Capture the cell that displays the provided text and extract its [x, y] central coordinate. 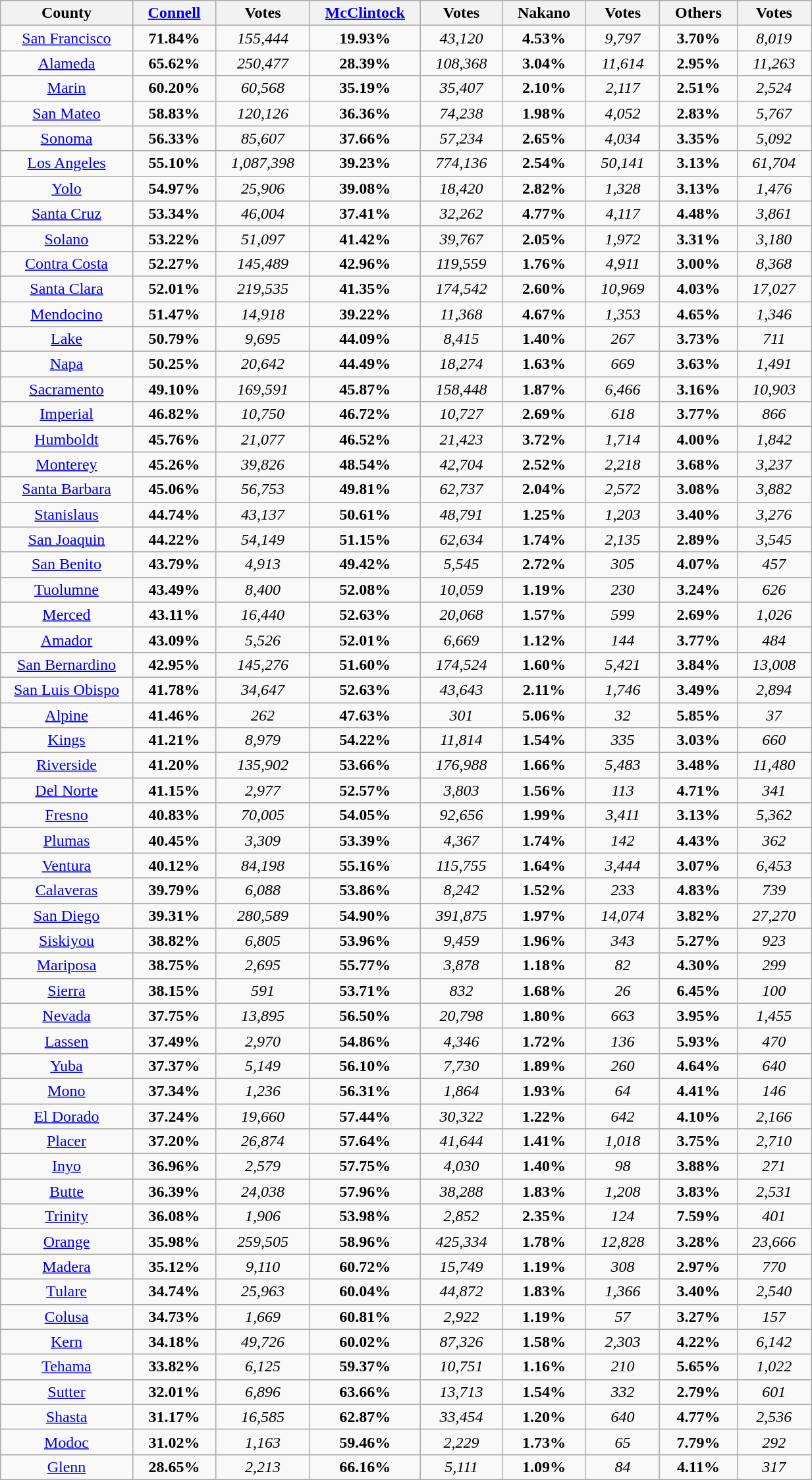
2,540 [774, 1292]
Inyo [67, 1166]
3.88% [698, 1166]
11,480 [774, 765]
32.01% [174, 1392]
14,074 [623, 916]
230 [623, 589]
6,453 [774, 865]
20,068 [461, 615]
10,903 [774, 389]
42.96% [365, 263]
34,647 [263, 690]
1,026 [774, 615]
1.09% [544, 1467]
2,531 [774, 1192]
41.35% [365, 288]
3,882 [774, 489]
120,126 [263, 113]
642 [623, 1116]
54.05% [365, 815]
115,755 [461, 865]
3,878 [461, 966]
37.49% [174, 1041]
739 [774, 891]
1.96% [544, 941]
Nevada [67, 1016]
6,805 [263, 941]
618 [623, 414]
2.11% [544, 690]
4.22% [698, 1342]
30,322 [461, 1116]
1,087,398 [263, 163]
31.17% [174, 1417]
Tuolumne [67, 589]
65 [623, 1442]
2.83% [698, 113]
100 [774, 991]
7,730 [461, 1066]
53.96% [365, 941]
6,125 [263, 1367]
8,019 [774, 38]
2,536 [774, 1417]
60,568 [263, 88]
44.49% [365, 364]
5,149 [263, 1066]
56.31% [365, 1091]
56,753 [263, 489]
1,203 [623, 514]
2.51% [698, 88]
26,874 [263, 1141]
53.71% [365, 991]
San Joaquin [67, 539]
38.82% [174, 941]
119,559 [461, 263]
5.06% [544, 715]
Placer [67, 1141]
53.22% [174, 238]
6,896 [263, 1392]
6,466 [623, 389]
4,052 [623, 113]
3.49% [698, 690]
9,110 [263, 1267]
362 [774, 840]
Orange [67, 1242]
5,092 [774, 138]
38.75% [174, 966]
46.52% [365, 439]
135,902 [263, 765]
9,797 [623, 38]
45.26% [174, 464]
4.83% [698, 891]
3,276 [774, 514]
Madera [67, 1267]
3.73% [698, 339]
Sierra [67, 991]
32,262 [461, 213]
13,713 [461, 1392]
136 [623, 1041]
8,242 [461, 891]
60.81% [365, 1317]
1,236 [263, 1091]
174,524 [461, 665]
169,591 [263, 389]
305 [623, 564]
4.67% [544, 314]
Los Angeles [67, 163]
2.52% [544, 464]
1,669 [263, 1317]
23,666 [774, 1242]
923 [774, 941]
44.09% [365, 339]
35.98% [174, 1242]
5,545 [461, 564]
58.96% [365, 1242]
3.70% [698, 38]
84 [623, 1467]
Marin [67, 88]
41,644 [461, 1141]
11,814 [461, 740]
1.58% [544, 1342]
1,746 [623, 690]
Lake [67, 339]
Others [698, 13]
51.60% [365, 665]
39.31% [174, 916]
663 [623, 1016]
59.37% [365, 1367]
53.86% [365, 891]
142 [623, 840]
267 [623, 339]
Humboldt [67, 439]
10,727 [461, 414]
425,334 [461, 1242]
31.02% [174, 1442]
43.49% [174, 589]
38.15% [174, 991]
1.64% [544, 865]
3,444 [623, 865]
155,444 [263, 38]
4,346 [461, 1041]
39.23% [365, 163]
210 [623, 1367]
Sutter [67, 1392]
145,489 [263, 263]
57.64% [365, 1141]
Kings [67, 740]
15,749 [461, 1267]
Imperial [67, 414]
2,303 [623, 1342]
27,270 [774, 916]
51.47% [174, 314]
3,180 [774, 238]
260 [623, 1066]
36.39% [174, 1192]
1.68% [544, 991]
43,643 [461, 690]
3,861 [774, 213]
5,362 [774, 815]
43.11% [174, 615]
145,276 [263, 665]
1.66% [544, 765]
3,237 [774, 464]
84,198 [263, 865]
41.42% [365, 238]
1.20% [544, 1417]
3.72% [544, 439]
47.63% [365, 715]
28.65% [174, 1467]
Plumas [67, 840]
98 [623, 1166]
Contra Costa [67, 263]
6,142 [774, 1342]
62,737 [461, 489]
2,710 [774, 1141]
1.97% [544, 916]
Mariposa [67, 966]
66.16% [365, 1467]
1.99% [544, 815]
35.12% [174, 1267]
1,714 [623, 439]
11,263 [774, 63]
39,826 [263, 464]
8,415 [461, 339]
59.46% [365, 1442]
2,970 [263, 1041]
5.27% [698, 941]
21,077 [263, 439]
626 [774, 589]
40.83% [174, 815]
56.10% [365, 1066]
Tehama [67, 1367]
9,459 [461, 941]
484 [774, 640]
37 [774, 715]
71.84% [174, 38]
62,634 [461, 539]
9,695 [263, 339]
52.08% [365, 589]
18,420 [461, 188]
13,895 [263, 1016]
8,368 [774, 263]
2,218 [623, 464]
2,117 [623, 88]
332 [623, 1392]
1,864 [461, 1091]
82 [623, 966]
3.31% [698, 238]
108,368 [461, 63]
Ventura [67, 865]
301 [461, 715]
1,022 [774, 1367]
16,440 [263, 615]
70,005 [263, 815]
1.76% [544, 263]
42.95% [174, 665]
57.96% [365, 1192]
157 [774, 1317]
599 [623, 615]
4.41% [698, 1091]
41.78% [174, 690]
43,137 [263, 514]
5.93% [698, 1041]
37.24% [174, 1116]
2,852 [461, 1217]
1,208 [623, 1192]
60.72% [365, 1267]
74,238 [461, 113]
Mono [67, 1091]
1,328 [623, 188]
11,614 [623, 63]
832 [461, 991]
Siskiyou [67, 941]
2.60% [544, 288]
34.74% [174, 1292]
2.72% [544, 564]
57,234 [461, 138]
54.22% [365, 740]
2,695 [263, 966]
4.00% [698, 439]
1,476 [774, 188]
601 [774, 1392]
4.53% [544, 38]
Del Norte [67, 790]
4,034 [623, 138]
1.80% [544, 1016]
45.06% [174, 489]
Sonoma [67, 138]
Amador [67, 640]
2.10% [544, 88]
711 [774, 339]
48.54% [365, 464]
4.03% [698, 288]
1.73% [544, 1442]
Stanislaus [67, 514]
Butte [67, 1192]
1,491 [774, 364]
335 [623, 740]
Glenn [67, 1467]
3.08% [698, 489]
774,136 [461, 163]
12,828 [623, 1242]
54.86% [365, 1041]
660 [774, 740]
1.78% [544, 1242]
36.96% [174, 1166]
3,411 [623, 815]
1.16% [544, 1367]
866 [774, 414]
55.77% [365, 966]
33,454 [461, 1417]
1,366 [623, 1292]
39.79% [174, 891]
60.02% [365, 1342]
92,656 [461, 815]
1.93% [544, 1091]
53.39% [365, 840]
El Dorado [67, 1116]
2.79% [698, 1392]
1.56% [544, 790]
21,423 [461, 439]
6,669 [461, 640]
5,767 [774, 113]
3.24% [698, 589]
2,229 [461, 1442]
3.35% [698, 138]
49.10% [174, 389]
4,911 [623, 263]
3.68% [698, 464]
50.79% [174, 339]
2,213 [263, 1467]
2.65% [544, 138]
52.57% [365, 790]
1.60% [544, 665]
3.83% [698, 1192]
65.62% [174, 63]
50,141 [623, 163]
41.20% [174, 765]
San Mateo [67, 113]
2.54% [544, 163]
51.15% [365, 539]
292 [774, 1442]
Santa Clara [67, 288]
Monterey [67, 464]
Riverside [67, 765]
Yuba [67, 1066]
2,135 [623, 539]
4,030 [461, 1166]
113 [623, 790]
53.34% [174, 213]
10,969 [623, 288]
262 [263, 715]
1,972 [623, 238]
10,059 [461, 589]
35,407 [461, 88]
53.98% [365, 1217]
1.25% [544, 514]
259,505 [263, 1242]
37.34% [174, 1091]
54.90% [365, 916]
4,913 [263, 564]
2.82% [544, 188]
343 [623, 941]
1.22% [544, 1116]
57 [623, 1317]
San Diego [67, 916]
1,842 [774, 439]
11,368 [461, 314]
44.22% [174, 539]
7.79% [698, 1442]
Fresno [67, 815]
33.82% [174, 1367]
37.41% [365, 213]
5.85% [698, 715]
40.45% [174, 840]
54.97% [174, 188]
280,589 [263, 916]
299 [774, 966]
5,526 [263, 640]
44.74% [174, 514]
457 [774, 564]
6,088 [263, 891]
8,979 [263, 740]
3.28% [698, 1242]
669 [623, 364]
10,751 [461, 1367]
1,353 [623, 314]
44,872 [461, 1292]
158,448 [461, 389]
3.16% [698, 389]
43.09% [174, 640]
1.12% [544, 640]
10,750 [263, 414]
3.95% [698, 1016]
45.76% [174, 439]
26 [623, 991]
176,988 [461, 765]
53.66% [365, 765]
37.37% [174, 1066]
341 [774, 790]
Tulare [67, 1292]
55.10% [174, 163]
Sacramento [67, 389]
219,535 [263, 288]
20,798 [461, 1016]
4.30% [698, 966]
49,726 [263, 1342]
1.72% [544, 1041]
174,542 [461, 288]
1.89% [544, 1066]
San Francisco [67, 38]
17,027 [774, 288]
54,149 [263, 539]
Connell [174, 13]
36.08% [174, 1217]
2,922 [461, 1317]
64 [623, 1091]
144 [623, 640]
46.72% [365, 414]
Lassen [67, 1041]
County [67, 13]
San Benito [67, 564]
Santa Barbara [67, 489]
2.95% [698, 63]
1,163 [263, 1442]
87,326 [461, 1342]
Alpine [67, 715]
2.05% [544, 238]
1,346 [774, 314]
1.87% [544, 389]
4.07% [698, 564]
3.00% [698, 263]
48,791 [461, 514]
3,545 [774, 539]
49.42% [365, 564]
25,906 [263, 188]
Calaveras [67, 891]
43.79% [174, 564]
Kern [67, 1342]
Solano [67, 238]
20,642 [263, 364]
3,309 [263, 840]
McClintock [365, 13]
3.27% [698, 1317]
5.65% [698, 1367]
3.63% [698, 364]
5,421 [623, 665]
61,704 [774, 163]
3.84% [698, 665]
308 [623, 1267]
45.87% [365, 389]
41.15% [174, 790]
1.63% [544, 364]
55.16% [365, 865]
401 [774, 1217]
5,483 [623, 765]
1.52% [544, 891]
41.21% [174, 740]
2.04% [544, 489]
8,400 [263, 589]
6.45% [698, 991]
Mendocino [67, 314]
14,918 [263, 314]
34.73% [174, 1317]
28.39% [365, 63]
4,367 [461, 840]
1.57% [544, 615]
2,579 [263, 1166]
Colusa [67, 1317]
Modoc [67, 1442]
3.04% [544, 63]
591 [263, 991]
Napa [67, 364]
Trinity [67, 1217]
41.46% [174, 715]
43,120 [461, 38]
40.12% [174, 865]
1.18% [544, 966]
250,477 [263, 63]
4.43% [698, 840]
39.08% [365, 188]
36.36% [365, 113]
25,963 [263, 1292]
4.64% [698, 1066]
85,607 [263, 138]
4.10% [698, 1116]
62.87% [365, 1417]
4,117 [623, 213]
46.82% [174, 414]
57.44% [365, 1116]
317 [774, 1467]
Alameda [67, 63]
391,875 [461, 916]
3.82% [698, 916]
7.59% [698, 1217]
Shasta [67, 1417]
2,524 [774, 88]
56.33% [174, 138]
470 [774, 1041]
4.48% [698, 213]
4.65% [698, 314]
50.61% [365, 514]
60.20% [174, 88]
3,803 [461, 790]
38,288 [461, 1192]
58.83% [174, 113]
60.04% [365, 1292]
1.41% [544, 1141]
3.48% [698, 765]
56.50% [365, 1016]
124 [623, 1217]
4.11% [698, 1467]
5,111 [461, 1467]
57.75% [365, 1166]
Nakano [544, 13]
Yolo [67, 188]
3.03% [698, 740]
271 [774, 1166]
2,977 [263, 790]
2.97% [698, 1267]
13,008 [774, 665]
37.66% [365, 138]
37.20% [174, 1141]
18,274 [461, 364]
Santa Cruz [67, 213]
1,906 [263, 1217]
52.27% [174, 263]
Merced [67, 615]
32 [623, 715]
3.07% [698, 865]
2.89% [698, 539]
19,660 [263, 1116]
46,004 [263, 213]
39,767 [461, 238]
24,038 [263, 1192]
19.93% [365, 38]
770 [774, 1267]
34.18% [174, 1342]
1,018 [623, 1141]
16,585 [263, 1417]
3.75% [698, 1141]
51,097 [263, 238]
2,894 [774, 690]
42,704 [461, 464]
233 [623, 891]
49.81% [365, 489]
37.75% [174, 1016]
35.19% [365, 88]
San Luis Obispo [67, 690]
63.66% [365, 1392]
2,572 [623, 489]
1.98% [544, 113]
4.71% [698, 790]
50.25% [174, 364]
San Bernardino [67, 665]
2.35% [544, 1217]
146 [774, 1091]
1,455 [774, 1016]
39.22% [365, 314]
2,166 [774, 1116]
